Pinpoint the cell where the given text exists, returning its [X, Y] midpoint coordinate. 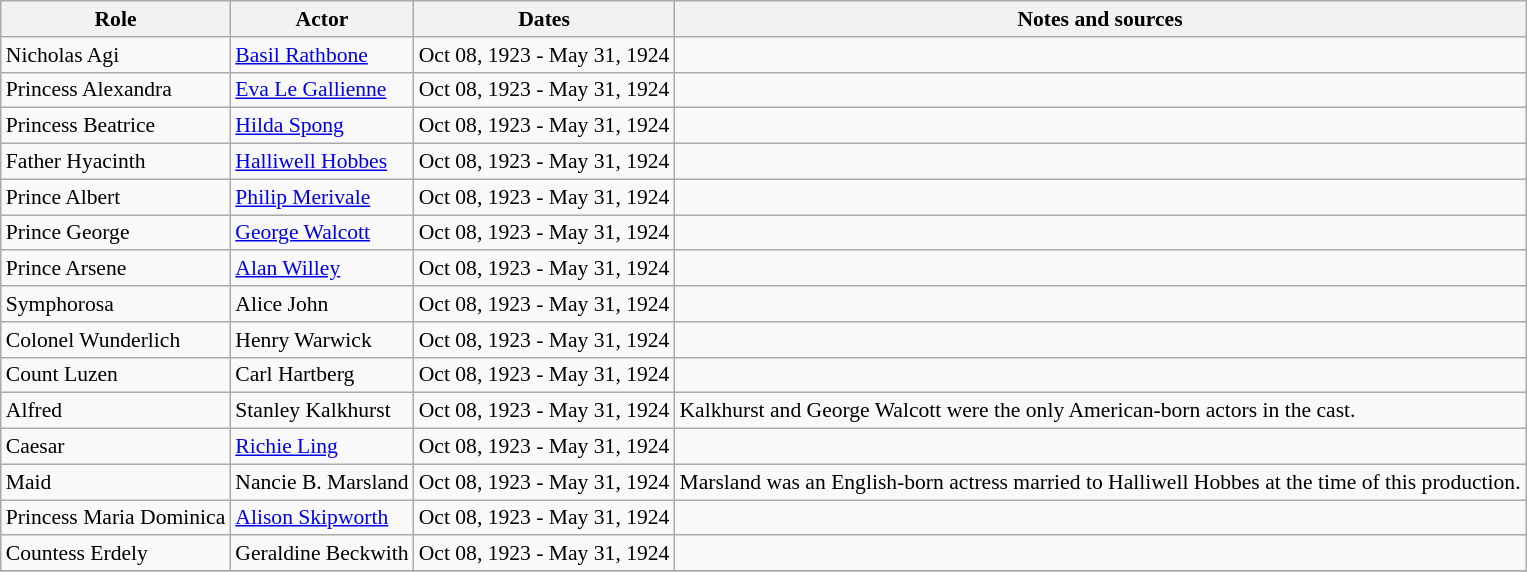
Halliwell Hobbes [322, 162]
Alan Willey [322, 269]
Kalkhurst and George Walcott were the only American-born actors in the cast. [1100, 411]
Role [116, 19]
Alice John [322, 304]
George Walcott [322, 233]
Marsland was an English-born actress married to Halliwell Hobbes at the time of this production. [1100, 482]
Prince Arsene [116, 269]
Colonel Wunderlich [116, 340]
Nicholas Agi [116, 55]
Princess Maria Dominica [116, 518]
Henry Warwick [322, 340]
Maid [116, 482]
Philip Merivale [322, 197]
Father Hyacinth [116, 162]
Geraldine Beckwith [322, 554]
Dates [544, 19]
Hilda Spong [322, 126]
Count Luzen [116, 375]
Alfred [116, 411]
Prince George [116, 233]
Carl Hartberg [322, 375]
Notes and sources [1100, 19]
Caesar [116, 447]
Princess Beatrice [116, 126]
Countess Erdely [116, 554]
Actor [322, 19]
Nancie B. Marsland [322, 482]
Eva Le Gallienne [322, 90]
Stanley Kalkhurst [322, 411]
Prince Albert [116, 197]
Symphorosa [116, 304]
Alison Skipworth [322, 518]
Basil Rathbone [322, 55]
Princess Alexandra [116, 90]
Richie Ling [322, 447]
